Return [X, Y] of the center of cell containing provided text 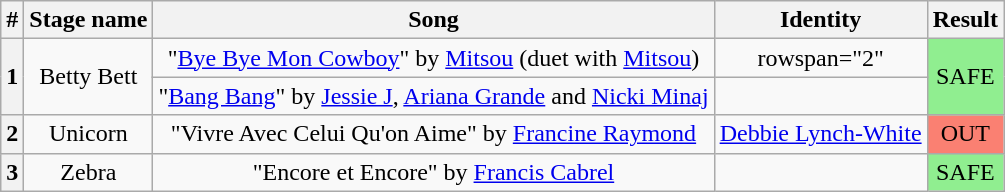
Zebra [88, 172]
Identity [820, 20]
Stage name [88, 20]
Result [965, 20]
Unicorn [88, 134]
"Encore et Encore" by Francis Cabrel [434, 172]
Debbie Lynch-White [820, 134]
"Vivre Avec Celui Qu'on Aime" by Francine Raymond [434, 134]
OUT [965, 134]
"Bang Bang" by Jessie J, Ariana Grande and Nicki Minaj [434, 96]
# [12, 20]
"Bye Bye Mon Cowboy" by Mitsou (duet with Mitsou) [434, 58]
Betty Bett [88, 77]
3 [12, 172]
rowspan="2" [820, 58]
1 [12, 77]
2 [12, 134]
Song [434, 20]
